From the cell containing the given text, extract its center point as (x, y) coordinate. 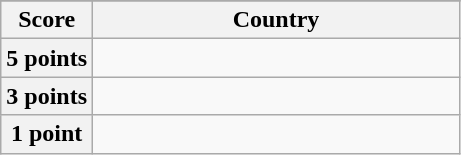
5 points (47, 58)
Country (276, 20)
3 points (47, 96)
1 point (47, 134)
Score (47, 20)
